Extract the [x, y] coordinate from the center of the cell holding the provided text.  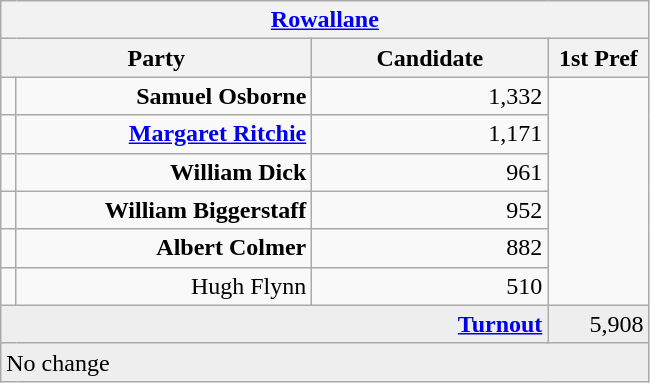
961 [430, 172]
Hugh Flynn [164, 286]
Margaret Ritchie [164, 134]
Candidate [430, 58]
5,908 [598, 324]
Turnout [274, 324]
William Dick [164, 172]
Albert Colmer [164, 248]
Party [156, 58]
1st Pref [598, 58]
1,332 [430, 96]
William Biggerstaff [164, 210]
No change [325, 362]
952 [430, 210]
Rowallane [325, 20]
Samuel Osborne [164, 96]
510 [430, 286]
882 [430, 248]
1,171 [430, 134]
